Capture the cell that displays the provided text and extract its [X, Y] central coordinate. 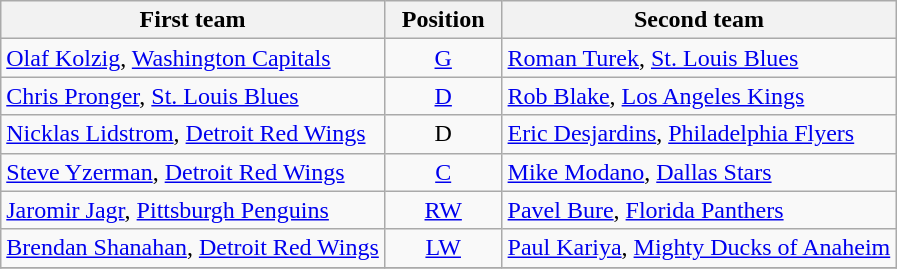
Position [443, 20]
LW [443, 248]
G [443, 58]
Nicklas Lidstrom, Detroit Red Wings [193, 134]
First team [193, 20]
Rob Blake, Los Angeles Kings [699, 96]
Pavel Bure, Florida Panthers [699, 210]
Mike Modano, Dallas Stars [699, 172]
Jaromir Jagr, Pittsburgh Penguins [193, 210]
Second team [699, 20]
Eric Desjardins, Philadelphia Flyers [699, 134]
Steve Yzerman, Detroit Red Wings [193, 172]
Roman Turek, St. Louis Blues [699, 58]
RW [443, 210]
Brendan Shanahan, Detroit Red Wings [193, 248]
C [443, 172]
Olaf Kolzig, Washington Capitals [193, 58]
Paul Kariya, Mighty Ducks of Anaheim [699, 248]
Chris Pronger, St. Louis Blues [193, 96]
